Capture the cell that displays the provided text and extract its (X, Y) central coordinate. 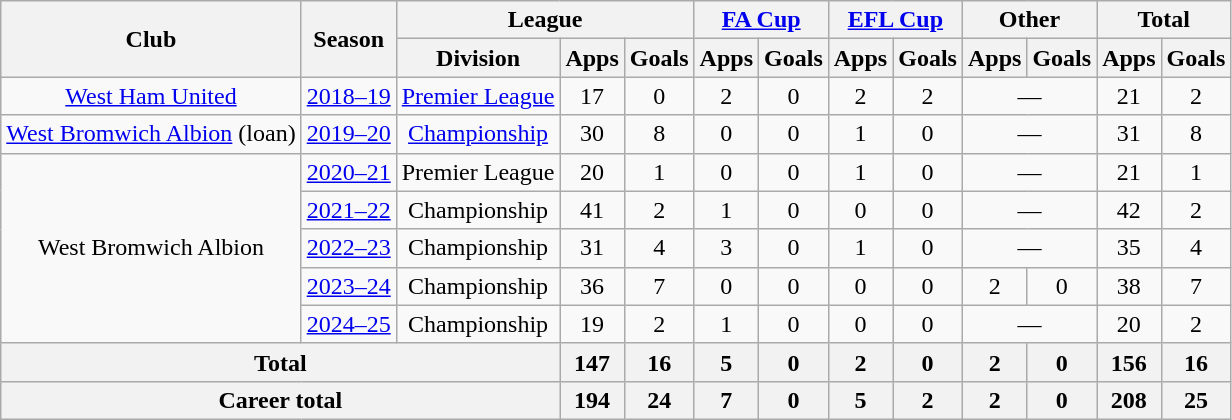
West Ham United (151, 96)
156 (1129, 362)
2018–19 (348, 96)
17 (592, 96)
24 (659, 400)
Other (1029, 20)
FA Cup (761, 20)
19 (592, 324)
208 (1129, 400)
194 (592, 400)
Division (478, 58)
2024–25 (348, 324)
30 (592, 134)
38 (1129, 286)
Club (151, 39)
EFL Cup (895, 20)
Season (348, 39)
3 (726, 248)
35 (1129, 248)
41 (592, 210)
League (545, 20)
2022–23 (348, 248)
36 (592, 286)
Career total (280, 400)
2019–20 (348, 134)
West Bromwich Albion (loan) (151, 134)
42 (1129, 210)
2021–22 (348, 210)
147 (592, 362)
2023–24 (348, 286)
West Bromwich Albion (151, 248)
25 (1196, 400)
2020–21 (348, 172)
